Determine the (x, y) coordinate at the center of the cell enclosing the given text.  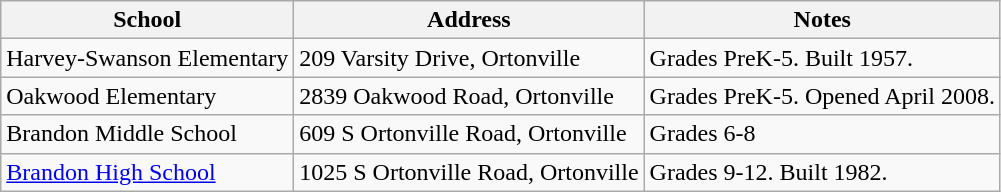
Brandon Middle School (148, 134)
Notes (822, 20)
Oakwood Elementary (148, 96)
609 S Ortonville Road, Ortonville (469, 134)
2839 Oakwood Road, Ortonville (469, 96)
Harvey-Swanson Elementary (148, 58)
Grades 9-12. Built 1982. (822, 172)
209 Varsity Drive, Ortonville (469, 58)
Grades PreK-5. Opened April 2008. (822, 96)
School (148, 20)
Grades 6-8 (822, 134)
Address (469, 20)
1025 S Ortonville Road, Ortonville (469, 172)
Grades PreK-5. Built 1957. (822, 58)
Brandon High School (148, 172)
